Locate the cell with the specified text and output its [x, y] center coordinate. 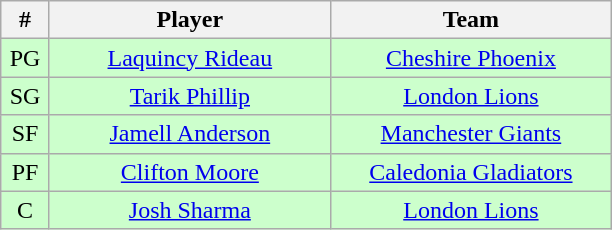
Team [470, 20]
Caledonia Gladiators [470, 172]
PG [26, 58]
Manchester Giants [470, 134]
PF [26, 172]
Tarik Phillip [190, 96]
SF [26, 134]
Josh Sharma [190, 210]
Player [190, 20]
Cheshire Phoenix [470, 58]
Clifton Moore [190, 172]
C [26, 210]
Jamell Anderson [190, 134]
# [26, 20]
SG [26, 96]
Laquincy Rideau [190, 58]
